Find where the given text appears and provide that cell's center as [x, y] coordinate. 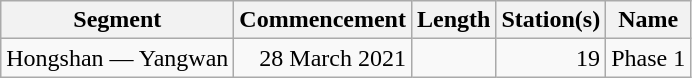
28 March 2021 [323, 58]
Name [648, 20]
Station(s) [551, 20]
Hongshan — Yangwan [118, 58]
Length [453, 20]
19 [551, 58]
Segment [118, 20]
Commencement [323, 20]
Phase 1 [648, 58]
